Output the [X, Y] coordinate of the center of the cell containing the given text.  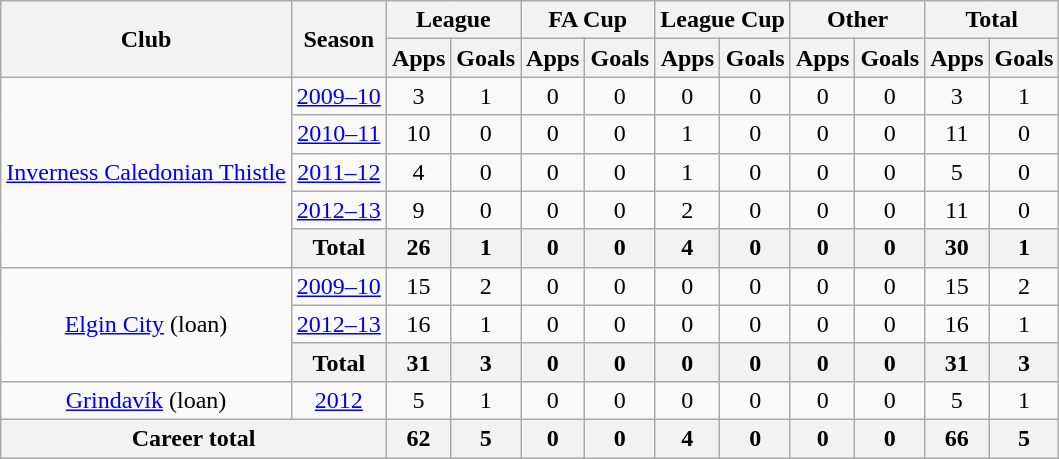
Inverness Caledonian Thistle [146, 172]
30 [957, 248]
62 [418, 438]
2011–12 [338, 172]
2010–11 [338, 134]
Elgin City (loan) [146, 324]
Grindavík (loan) [146, 400]
Season [338, 39]
2012 [338, 400]
26 [418, 248]
10 [418, 134]
Career total [194, 438]
9 [418, 210]
FA Cup [588, 20]
Club [146, 39]
66 [957, 438]
League [453, 20]
Other [857, 20]
League Cup [723, 20]
